Extract the [X, Y] coordinate from the center of the cell holding the provided text.  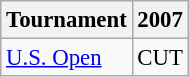
2007 [160, 20]
CUT [160, 58]
Tournament [66, 20]
U.S. Open [66, 58]
